Capture the cell that displays the provided text and extract its [x, y] central coordinate. 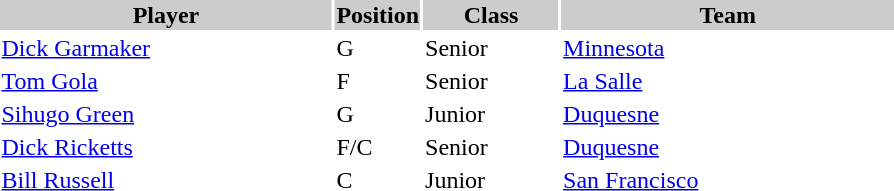
La Salle [728, 81]
Sihugo Green [166, 114]
Team [728, 15]
Dick Ricketts [166, 147]
Junior [492, 114]
Player [166, 15]
Position [378, 15]
Class [492, 15]
Minnesota [728, 48]
Dick Garmaker [166, 48]
F/C [378, 147]
F [378, 81]
Tom Gola [166, 81]
